From the cell containing the given text, extract its center point as (x, y) coordinate. 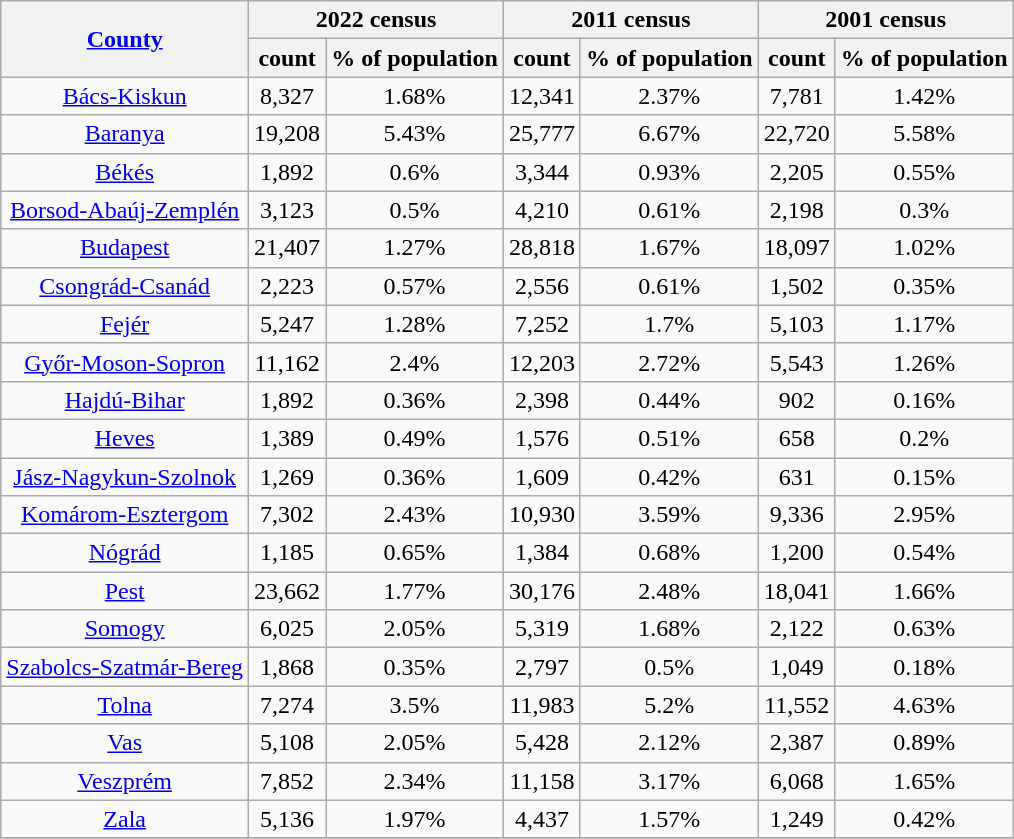
1,502 (796, 286)
12,341 (542, 96)
2,387 (796, 743)
2,223 (288, 286)
0.44% (669, 400)
Pest (125, 591)
Bács-Kiskun (125, 96)
2,205 (796, 172)
0.6% (415, 172)
902 (796, 400)
7,852 (288, 781)
11,158 (542, 781)
1.7% (669, 324)
1.97% (415, 819)
5,136 (288, 819)
3.5% (415, 705)
Komárom-Esztergom (125, 515)
Szabolcs-Szatmár-Bereg (125, 667)
3,123 (288, 210)
2.95% (924, 515)
Nógrád (125, 553)
18,041 (796, 591)
1,249 (796, 819)
Békés (125, 172)
2,122 (796, 629)
0.3% (924, 210)
5,103 (796, 324)
19,208 (288, 134)
5,319 (542, 629)
7,252 (542, 324)
25,777 (542, 134)
22,720 (796, 134)
11,162 (288, 362)
631 (796, 477)
3.17% (669, 781)
9,336 (796, 515)
5.2% (669, 705)
4,210 (542, 210)
0.57% (415, 286)
0.15% (924, 477)
28,818 (542, 248)
1.67% (669, 248)
2.12% (669, 743)
1.66% (924, 591)
1.65% (924, 781)
Somogy (125, 629)
0.93% (669, 172)
2,797 (542, 667)
1,200 (796, 553)
2.48% (669, 591)
1.28% (415, 324)
658 (796, 438)
1.57% (669, 819)
2.37% (669, 96)
Hajdú-Bihar (125, 400)
County (125, 39)
6.67% (669, 134)
2.34% (415, 781)
2001 census (886, 20)
21,407 (288, 248)
0.51% (669, 438)
1,389 (288, 438)
1,269 (288, 477)
1,185 (288, 553)
0.54% (924, 553)
0.63% (924, 629)
2,556 (542, 286)
1.27% (415, 248)
1,576 (542, 438)
1.42% (924, 96)
2.43% (415, 515)
1.02% (924, 248)
11,983 (542, 705)
Baranya (125, 134)
5,543 (796, 362)
2.72% (669, 362)
0.49% (415, 438)
11,552 (796, 705)
2022 census (376, 20)
10,930 (542, 515)
4,437 (542, 819)
1.17% (924, 324)
30,176 (542, 591)
3.59% (669, 515)
8,327 (288, 96)
0.2% (924, 438)
1,049 (796, 667)
1,384 (542, 553)
6,068 (796, 781)
4.63% (924, 705)
Borsod-Abaúj-Zemplén (125, 210)
0.89% (924, 743)
0.65% (415, 553)
Győr-Moson-Sopron (125, 362)
Jász-Nagykun-Szolnok (125, 477)
2,398 (542, 400)
Heves (125, 438)
Zala (125, 819)
0.55% (924, 172)
7,274 (288, 705)
23,662 (288, 591)
Csongrád-Csanád (125, 286)
Fejér (125, 324)
3,344 (542, 172)
Budapest (125, 248)
18,097 (796, 248)
5,428 (542, 743)
1,609 (542, 477)
Veszprém (125, 781)
1.26% (924, 362)
5.43% (415, 134)
7,781 (796, 96)
2.4% (415, 362)
1.77% (415, 591)
7,302 (288, 515)
5.58% (924, 134)
0.18% (924, 667)
0.16% (924, 400)
5,247 (288, 324)
2,198 (796, 210)
0.68% (669, 553)
2011 census (630, 20)
Vas (125, 743)
5,108 (288, 743)
1,868 (288, 667)
Tolna (125, 705)
12,203 (542, 362)
6,025 (288, 629)
